For the text-containing cell, return its midpoint in [x, y] coordinate format. 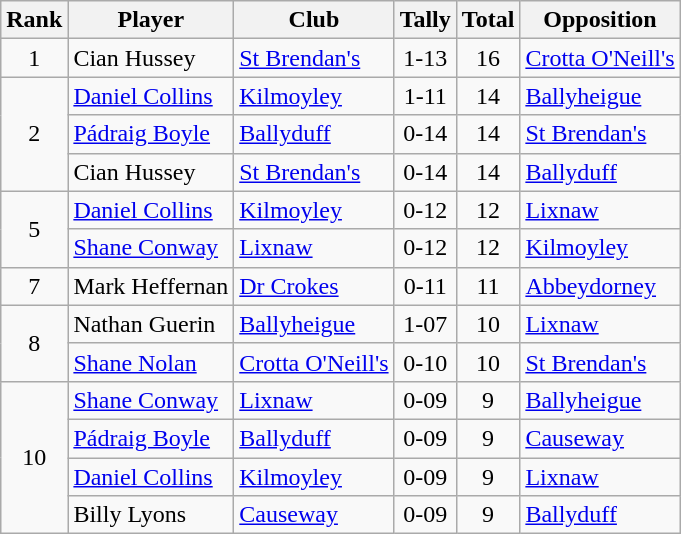
1-13 [425, 58]
5 [34, 229]
Mark Heffernan [151, 286]
1-07 [425, 324]
Billy Lyons [151, 515]
2 [34, 134]
7 [34, 286]
Club [314, 20]
11 [488, 286]
Opposition [600, 20]
0-10 [425, 362]
1 [34, 58]
Player [151, 20]
8 [34, 343]
16 [488, 58]
Total [488, 20]
Shane Nolan [151, 362]
Dr Crokes [314, 286]
0-11 [425, 286]
Abbeydorney [600, 286]
Tally [425, 20]
Rank [34, 20]
1-11 [425, 96]
Nathan Guerin [151, 324]
